Determine the [x, y] coordinate at the center of the cell enclosing the given text.  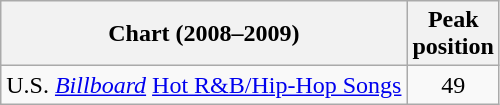
Chart (2008–2009) [204, 34]
49 [453, 85]
Peakposition [453, 34]
U.S. Billboard Hot R&B/Hip-Hop Songs [204, 85]
